Pinpoint the cell where the given text exists, returning its (X, Y) midpoint coordinate. 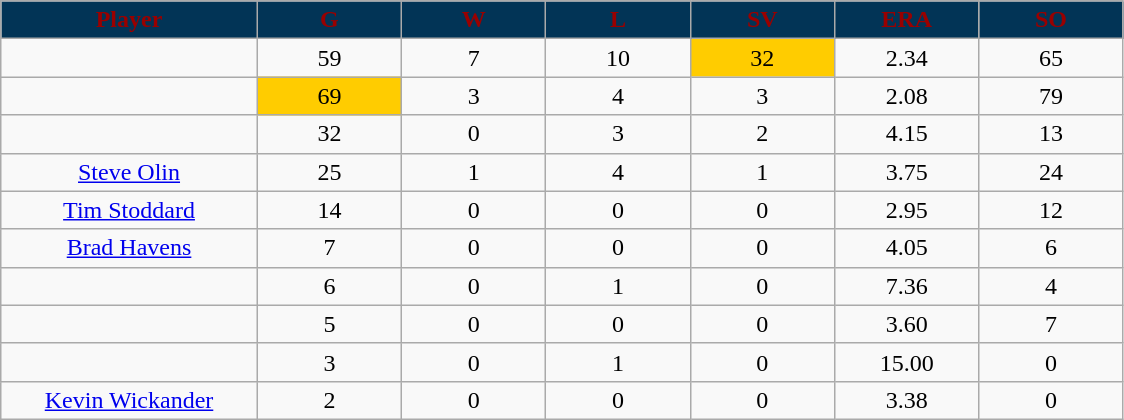
L (618, 20)
59 (329, 58)
2.34 (907, 58)
24 (1051, 172)
13 (1051, 134)
2.08 (907, 96)
14 (329, 210)
3.38 (907, 400)
25 (329, 172)
Steve Olin (130, 172)
G (329, 20)
12 (1051, 210)
Tim Stoddard (130, 210)
3.75 (907, 172)
10 (618, 58)
SV (762, 20)
79 (1051, 96)
Brad Havens (130, 248)
ERA (907, 20)
65 (1051, 58)
5 (329, 324)
W (474, 20)
4.15 (907, 134)
69 (329, 96)
Player (130, 20)
2.95 (907, 210)
SO (1051, 20)
15.00 (907, 362)
3.60 (907, 324)
Kevin Wickander (130, 400)
4.05 (907, 248)
7.36 (907, 286)
